Locate the cell with the specified text and output its [X, Y] center coordinate. 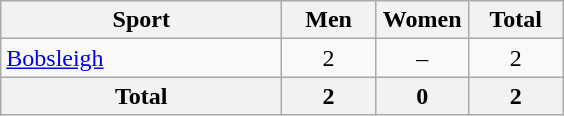
Women [422, 20]
Men [329, 20]
Bobsleigh [142, 58]
Sport [142, 20]
0 [422, 96]
– [422, 58]
